Provide the [x, y] coordinate of the cell's center where the given text is located.  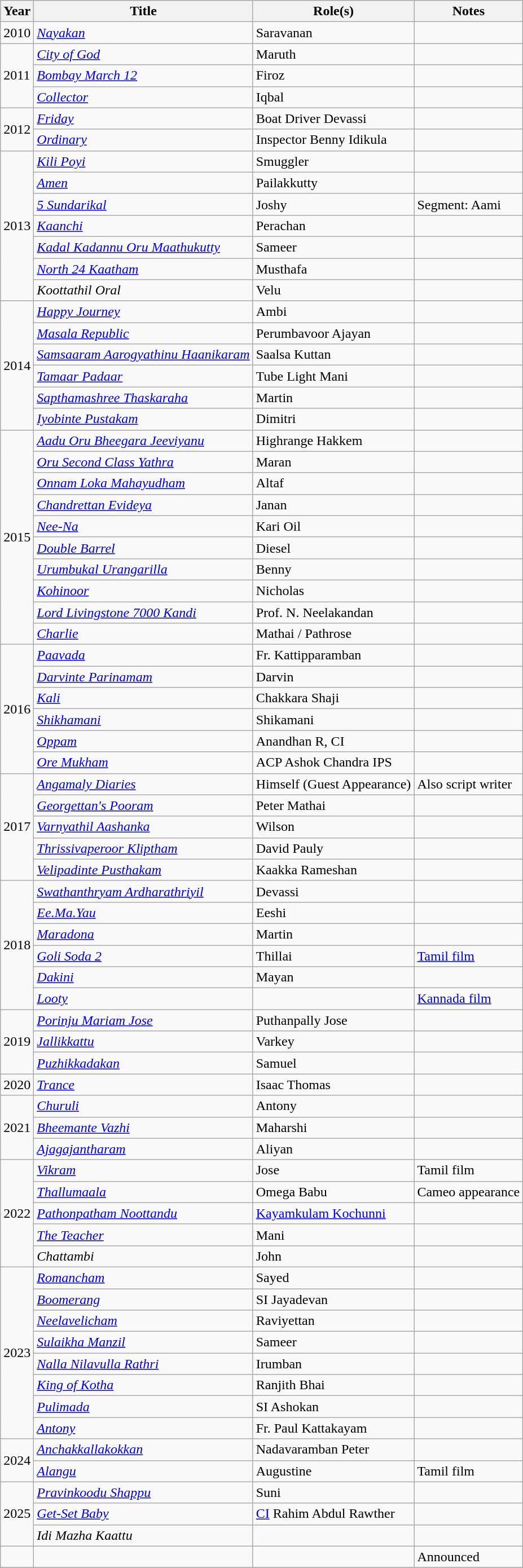
2021 [17, 1127]
Samsaaram Aarogyathinu Haanikaram [143, 355]
Maruth [333, 54]
Ajagajantharam [143, 1149]
Friday [143, 118]
Joshy [333, 204]
Angamaly Diaries [143, 784]
Kohinoor [143, 591]
Darvin [333, 677]
2010 [17, 33]
Title [143, 11]
Varnyathil Aashanka [143, 827]
Charlie [143, 634]
Notes [468, 11]
Pravinkoodu Shappu [143, 1492]
2016 [17, 709]
Kali [143, 698]
Romancham [143, 1278]
Kaakka Rameshan [333, 870]
Announced [468, 1557]
Pathonpatham Noottandu [143, 1213]
Double Barrel [143, 548]
Perumbavoor Ajayan [333, 333]
Oru Second Class Yathra [143, 462]
Kayamkulam Kochunni [333, 1213]
David Pauly [333, 848]
Vikram [143, 1170]
City of God [143, 54]
Masala Republic [143, 333]
Pulimada [143, 1407]
Darvinte Parinamam [143, 677]
Iqbal [333, 97]
Aadu Oru Bheegara Jeeviyanu [143, 441]
2022 [17, 1213]
Sapthamashree Thaskaraha [143, 398]
Kaanchi [143, 226]
Peter Mathai [333, 805]
Maran [333, 462]
Chandrettan Evideya [143, 505]
Inspector Benny Idikula [333, 140]
Dakini [143, 977]
Thrissivaperoor Kliptham [143, 848]
Raviyettan [333, 1321]
Nee-Na [143, 526]
Paavada [143, 655]
2025 [17, 1514]
Goli Soda 2 [143, 956]
Janan [333, 505]
SI Ashokan [333, 1407]
2020 [17, 1085]
Maradona [143, 934]
Alangu [143, 1471]
Omega Babu [333, 1192]
Benny [333, 569]
2023 [17, 1353]
Looty [143, 999]
ACP Ashok Chandra IPS [333, 763]
Maharshi [333, 1127]
Sulaikha Manzil [143, 1342]
Ambi [333, 312]
Kari Oil [333, 526]
Collector [143, 97]
Shikhamani [143, 720]
5 Sundarikal [143, 204]
Nicholas [333, 591]
Kili Poyi [143, 161]
Koottathil Oral [143, 290]
Suni [333, 1492]
Musthafa [333, 269]
Bheemante Vazhi [143, 1127]
2018 [17, 945]
The Teacher [143, 1235]
Segment: Aami [468, 204]
2012 [17, 129]
Isaac Thomas [333, 1085]
Himself (Guest Appearance) [333, 784]
Devassi [333, 891]
2017 [17, 827]
Cameo appearance [468, 1192]
Ee.Ma.Yau [143, 913]
Onnam Loka Mahayudham [143, 483]
Wilson [333, 827]
Nalla Nilavulla Rathri [143, 1364]
Shikamani [333, 720]
Ordinary [143, 140]
Churuli [143, 1106]
Happy Journey [143, 312]
CI Rahim Abdul Rawther [333, 1514]
Fr. Paul Kattakayam [333, 1428]
2024 [17, 1460]
Ranjith Bhai [333, 1385]
Anandhan R, CI [333, 741]
2013 [17, 226]
Tube Light Mani [333, 376]
Dimitri [333, 419]
Velu [333, 290]
SI Jayadevan [333, 1299]
Samuel [333, 1063]
Jose [333, 1170]
Eeshi [333, 913]
Nadavaramban Peter [333, 1450]
Thillai [333, 956]
Swathanthryam Ardharathriyil [143, 891]
Trance [143, 1085]
Jallikkattu [143, 1042]
Mathai / Pathrose [333, 634]
Pailakkutty [333, 183]
Ore Mukham [143, 763]
King of Kotha [143, 1385]
Puzhikkadakan [143, 1063]
2014 [17, 365]
Oppam [143, 741]
Firoz [333, 76]
Kadal Kadannu Oru Maathukutty [143, 247]
Saalsa Kuttan [333, 355]
Smuggler [333, 161]
Idi Mazha Kaattu [143, 1535]
Varkey [333, 1042]
Diesel [333, 548]
Saravanan [333, 33]
Chattambi [143, 1256]
Kannada film [468, 999]
North 24 Kaatham [143, 269]
Prof. N. Neelakandan [333, 612]
Highrange Hakkem [333, 441]
John [333, 1256]
Mayan [333, 977]
Georgettan's Pooram [143, 805]
Tamaar Padaar [143, 376]
Altaf [333, 483]
2015 [17, 537]
Urumbukal Urangarilla [143, 569]
Year [17, 11]
Mani [333, 1235]
Aliyan [333, 1149]
Role(s) [333, 11]
Nayakan [143, 33]
Velipadinte Pusthakam [143, 870]
Sayed [333, 1278]
2011 [17, 76]
Augustine [333, 1471]
Lord Livingstone 7000 Kandi [143, 612]
2019 [17, 1042]
Neelavelicham [143, 1321]
Puthanpally Jose [333, 1020]
Porinju Mariam Jose [143, 1020]
Perachan [333, 226]
Boat Driver Devassi [333, 118]
Iyobinte Pustakam [143, 419]
Amen [143, 183]
Get-Set Baby [143, 1514]
Irumban [333, 1364]
Thallumaala [143, 1192]
Fr. Kattipparamban [333, 655]
Also script writer [468, 784]
Anchakkallakokkan [143, 1450]
Boomerang [143, 1299]
Bombay March 12 [143, 76]
Chakkara Shaji [333, 698]
